Capture the cell that displays the provided text and extract its (X, Y) central coordinate. 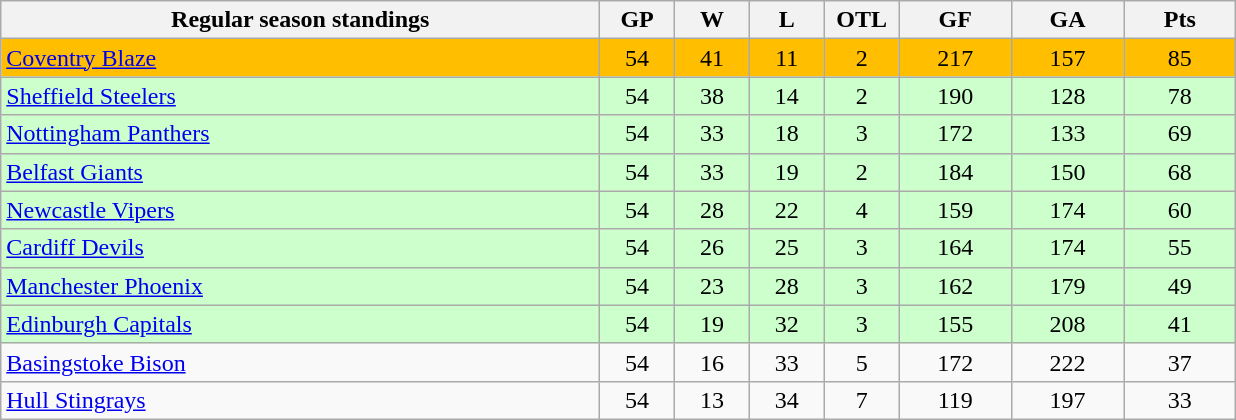
Nottingham Panthers (300, 134)
150 (1067, 172)
78 (1180, 96)
164 (955, 248)
L (786, 20)
5 (862, 362)
13 (712, 400)
157 (1067, 58)
GP (638, 20)
Newcastle Vipers (300, 210)
208 (1067, 324)
7 (862, 400)
26 (712, 248)
Edinburgh Capitals (300, 324)
179 (1067, 286)
32 (786, 324)
128 (1067, 96)
22 (786, 210)
197 (1067, 400)
GF (955, 20)
18 (786, 134)
Sheffield Steelers (300, 96)
14 (786, 96)
GA (1067, 20)
162 (955, 286)
184 (955, 172)
159 (955, 210)
119 (955, 400)
Manchester Phoenix (300, 286)
4 (862, 210)
69 (1180, 134)
49 (1180, 286)
Cardiff Devils (300, 248)
60 (1180, 210)
23 (712, 286)
W (712, 20)
Belfast Giants (300, 172)
Hull Stingrays (300, 400)
222 (1067, 362)
OTL (862, 20)
190 (955, 96)
133 (1067, 134)
155 (955, 324)
217 (955, 58)
85 (1180, 58)
11 (786, 58)
38 (712, 96)
Regular season standings (300, 20)
34 (786, 400)
25 (786, 248)
Coventry Blaze (300, 58)
Pts (1180, 20)
55 (1180, 248)
68 (1180, 172)
37 (1180, 362)
Basingstoke Bison (300, 362)
16 (712, 362)
